Detect which cell encompasses the target text, then output its (x, y) center coordinate. 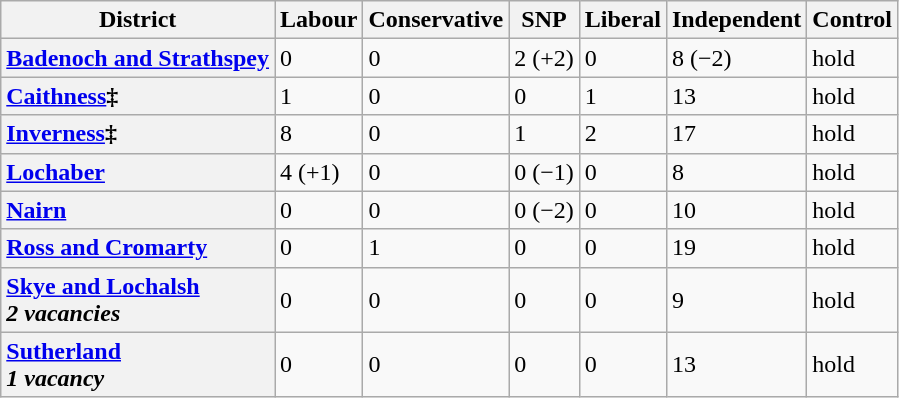
0 (−2) (544, 210)
Control (852, 20)
Conservative (436, 20)
SNP (544, 20)
Independent (736, 20)
9 (736, 300)
District (138, 20)
4 (+1) (319, 172)
2 (+2) (544, 58)
Inverness‡ (138, 134)
2 (622, 134)
10 (736, 210)
Ross and Cromarty (138, 248)
Nairn (138, 210)
Labour (319, 20)
Caithness‡ (138, 96)
0 (−1) (544, 172)
Lochaber (138, 172)
Liberal (622, 20)
Badenoch and Strathspey (138, 58)
8 (−2) (736, 58)
Sutherland1 vacancy (138, 364)
Skye and Lochalsh2 vacancies (138, 300)
17 (736, 134)
19 (736, 248)
